Search for the cell housing the specified text and yield its [X, Y] center coordinate. 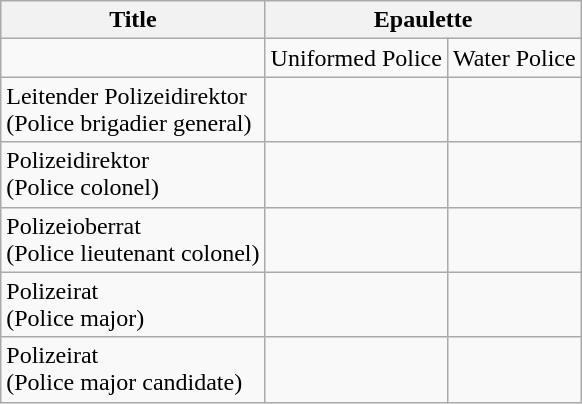
Polizeirat(Police major) [133, 304]
Leitender Polizeidirektor(Police brigadier general) [133, 110]
Water Police [514, 58]
Polizeidirektor(Police colonel) [133, 174]
Polizeirat(Police major candidate) [133, 370]
Polizeioberrat(Police lieutenant colonel) [133, 240]
Epaulette [423, 20]
Title [133, 20]
Uniformed Police [356, 58]
